Search for the cell housing the specified text and yield its (X, Y) center coordinate. 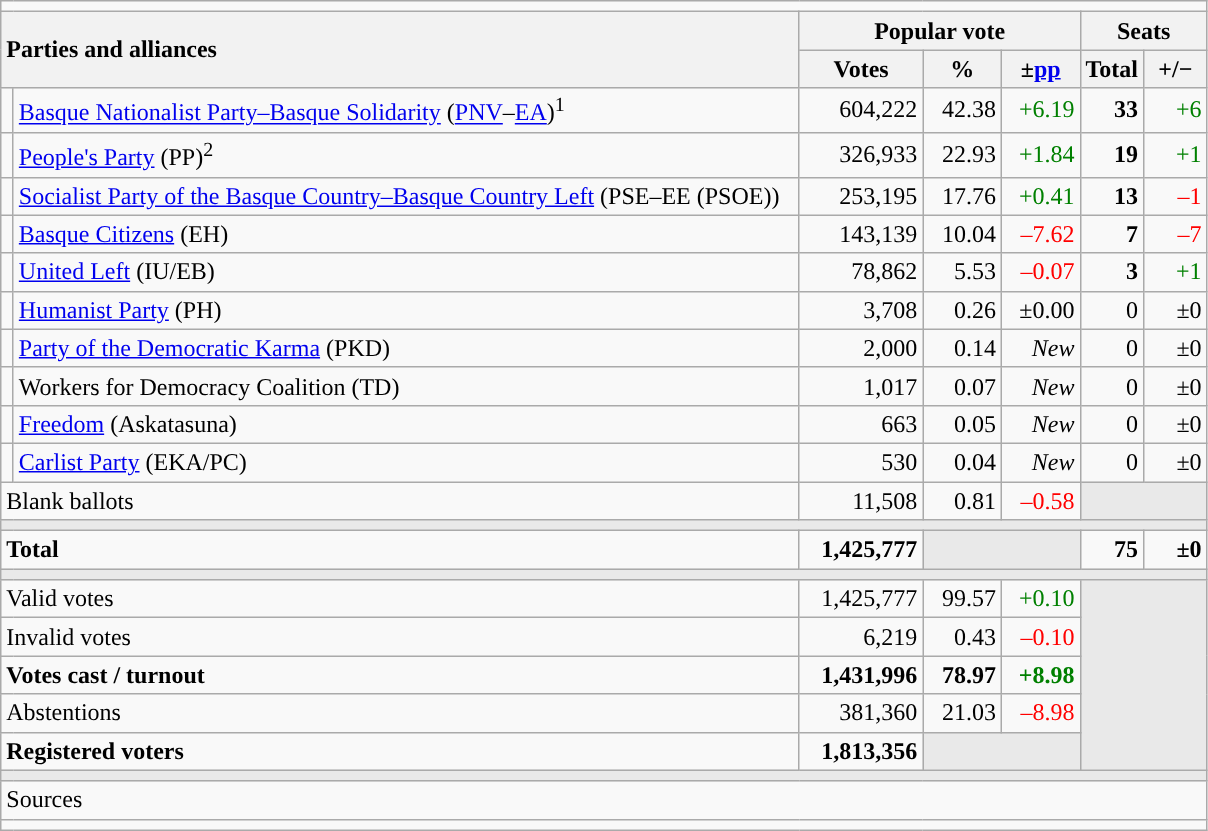
1,813,356 (861, 751)
Party of the Democratic Karma (PKD) (406, 348)
United Left (IU/EB) (406, 272)
42.38 (962, 110)
Votes (861, 69)
Carlist Party (EKA/PC) (406, 462)
6,219 (861, 637)
–0.07 (1040, 272)
0.43 (962, 637)
78,862 (861, 272)
253,195 (861, 196)
Socialist Party of the Basque Country–Basque Country Left (PSE–EE (PSOE)) (406, 196)
–1 (1176, 196)
–0.10 (1040, 637)
22.93 (962, 154)
+0.41 (1040, 196)
5.53 (962, 272)
33 (1112, 110)
–7 (1176, 234)
Valid votes (400, 599)
0.81 (962, 501)
2,000 (861, 348)
Freedom (Askatasuna) (406, 424)
Invalid votes (400, 637)
17.76 (962, 196)
78.97 (962, 675)
Abstentions (400, 713)
Sources (604, 800)
1,431,996 (861, 675)
Parties and alliances (400, 50)
+8.98 (1040, 675)
+0.10 (1040, 599)
±0.00 (1040, 310)
99.57 (962, 599)
Workers for Democracy Coalition (TD) (406, 386)
% (962, 69)
Humanist Party (PH) (406, 310)
13 (1112, 196)
+/− (1176, 69)
1,017 (861, 386)
143,139 (861, 234)
10.04 (962, 234)
Basque Nationalist Party–Basque Solidarity (PNV–EA)1 (406, 110)
663 (861, 424)
0.26 (962, 310)
±pp (1040, 69)
7 (1112, 234)
0.04 (962, 462)
604,222 (861, 110)
+6.19 (1040, 110)
+1.84 (1040, 154)
Blank ballots (400, 501)
326,933 (861, 154)
21.03 (962, 713)
0.07 (962, 386)
11,508 (861, 501)
Votes cast / turnout (400, 675)
Popular vote (940, 31)
+6 (1176, 110)
19 (1112, 154)
People's Party (PP)2 (406, 154)
0.14 (962, 348)
3 (1112, 272)
Seats (1144, 31)
381,360 (861, 713)
–8.98 (1040, 713)
Basque Citizens (EH) (406, 234)
Registered voters (400, 751)
–0.58 (1040, 501)
0.05 (962, 424)
530 (861, 462)
–7.62 (1040, 234)
3,708 (861, 310)
75 (1112, 550)
